Locate the cell with the specified text and output its [X, Y] center coordinate. 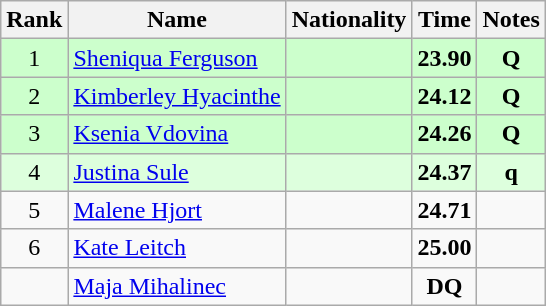
24.26 [444, 134]
Ksenia Vdovina [177, 134]
Kate Leitch [177, 248]
4 [34, 172]
Justina Sule [177, 172]
24.37 [444, 172]
2 [34, 96]
3 [34, 134]
23.90 [444, 58]
Nationality [349, 20]
Rank [34, 20]
Name [177, 20]
1 [34, 58]
Maja Mihalinec [177, 286]
Malene Hjort [177, 210]
Kimberley Hyacinthe [177, 96]
5 [34, 210]
24.12 [444, 96]
24.71 [444, 210]
Sheniqua Ferguson [177, 58]
q [511, 172]
DQ [444, 286]
Notes [511, 20]
25.00 [444, 248]
6 [34, 248]
Time [444, 20]
